Output the [x, y] coordinate of the center of the cell containing the given text.  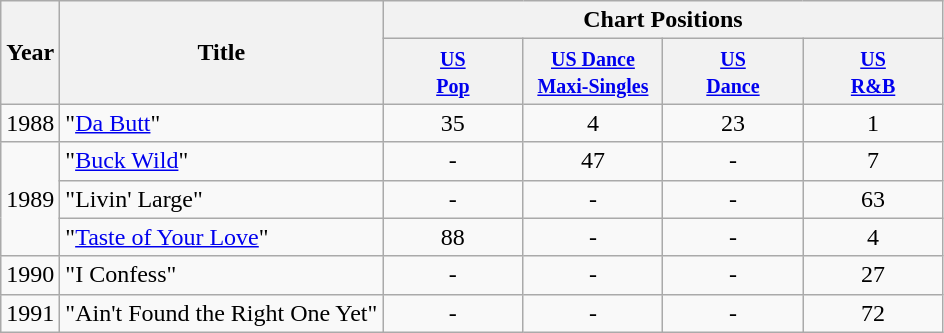
"I Confess" [222, 275]
1988 [30, 123]
1989 [30, 199]
"Livin' Large" [222, 199]
"Da Butt" [222, 123]
7 [873, 161]
Year [30, 52]
"Buck Wild" [222, 161]
US DanceMaxi-Singles [593, 72]
1990 [30, 275]
88 [453, 237]
27 [873, 275]
23 [733, 123]
Title [222, 52]
"Ain't Found the Right One Yet" [222, 313]
35 [453, 123]
1991 [30, 313]
72 [873, 313]
Chart Positions [663, 20]
1 [873, 123]
USDance [733, 72]
"Taste of Your Love" [222, 237]
63 [873, 199]
USPop [453, 72]
USR&B [873, 72]
47 [593, 161]
